Return the [X, Y] coordinate for the center point of the cell that contains the specified text.  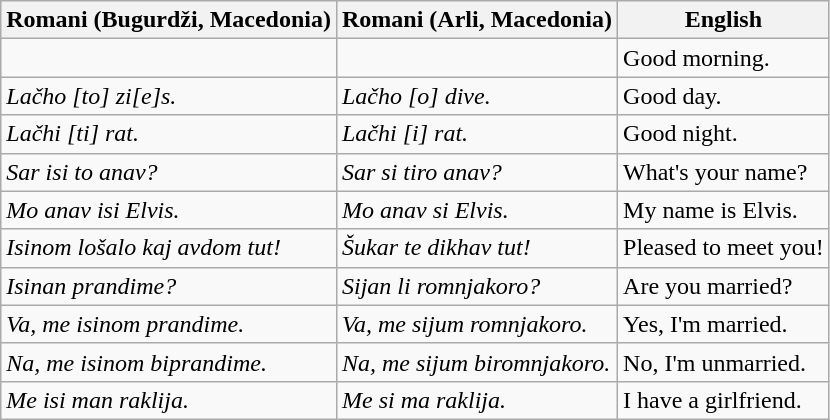
Sar isi to anav? [169, 172]
Lačho [o] dive. [476, 96]
Na, me sijum biromnjakoro. [476, 362]
Na, me isinom biprandime. [169, 362]
Lačhi [ti] rat. [169, 134]
Yes, I'm married. [724, 324]
Good day. [724, 96]
Good morning. [724, 58]
No, I'm unmarried. [724, 362]
Romani (Arli, Macedonia) [476, 20]
My name is Elvis. [724, 210]
Are you married? [724, 286]
Me si ma raklija. [476, 400]
Isinom lošalo kaj avdom tut! [169, 248]
Good night. [724, 134]
Šukar te dikhav tut! [476, 248]
Sijan li romnjakoro? [476, 286]
Romani (Bugurdži, Macedonia) [169, 20]
I have a girlfriend. [724, 400]
Isinan prandime? [169, 286]
Mo anav isi Elvis. [169, 210]
Sar si tiro anav? [476, 172]
Lačhi [i] rat. [476, 134]
Va, me isinom prandime. [169, 324]
Mo anav si Elvis. [476, 210]
Lačho [to] zi[e]s. [169, 96]
What's your name? [724, 172]
English [724, 20]
Va, me sijum romnjakoro. [476, 324]
Pleased to meet you! [724, 248]
Me isi man raklija. [169, 400]
